Return [X, Y] of the center of cell containing provided text 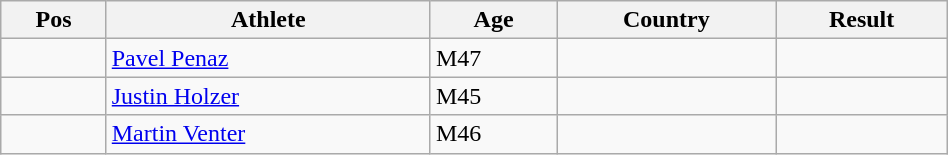
M47 [493, 58]
M45 [493, 96]
Martin Venter [268, 134]
Justin Holzer [268, 96]
Athlete [268, 20]
Age [493, 20]
M46 [493, 134]
Country [666, 20]
Pavel Penaz [268, 58]
Pos [54, 20]
Result [862, 20]
